Provide the [x, y] coordinate of the cell's center where the given text is located.  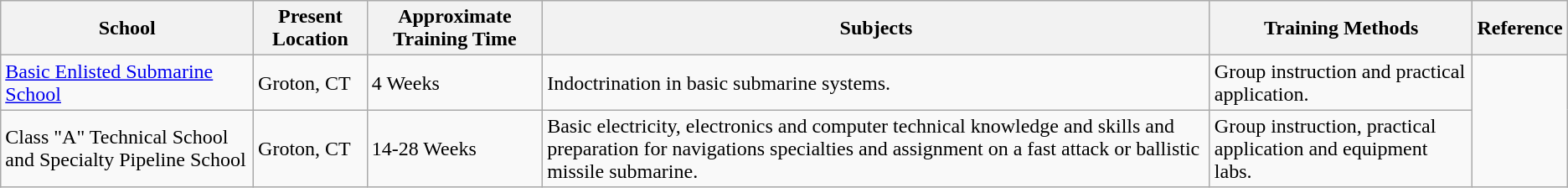
Present Location [311, 29]
Indoctrination in basic submarine systems. [876, 82]
Group instruction and practical application. [1341, 82]
Class "A" Technical School and Specialty Pipeline School [127, 149]
14-28 Weeks [454, 149]
Training Methods [1341, 29]
4 Weeks [454, 82]
Basic Enlisted Submarine School [127, 82]
Approximate Training Time [454, 29]
Reference [1519, 29]
School [127, 29]
Group instruction, practical application and equipment labs. [1341, 149]
Subjects [876, 29]
